Output the (X, Y) coordinate of the center of the cell containing the given text.  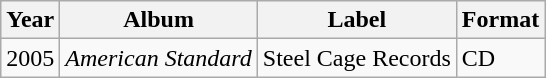
CD (500, 58)
American Standard (158, 58)
Album (158, 20)
Format (500, 20)
Year (30, 20)
2005 (30, 58)
Label (356, 20)
Steel Cage Records (356, 58)
